Search for the cell housing the specified text and yield its [X, Y] center coordinate. 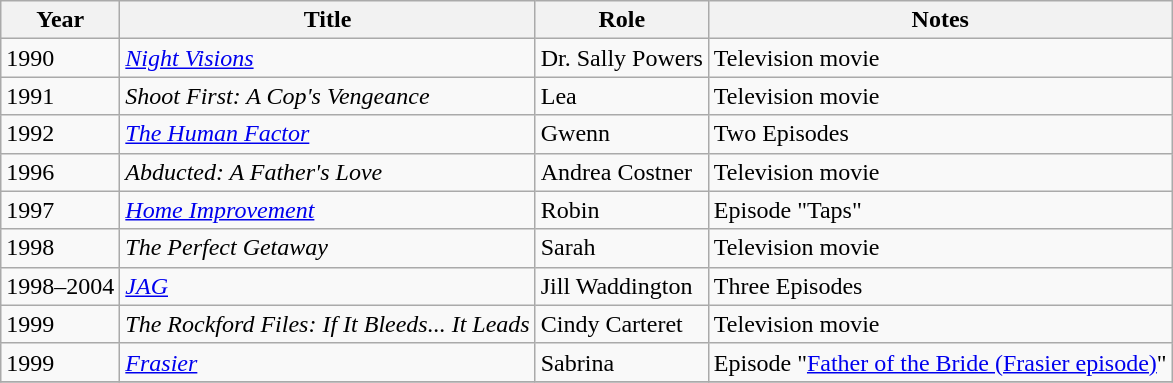
Role [622, 20]
1991 [60, 96]
Sarah [622, 248]
Sabrina [622, 362]
Two Episodes [940, 134]
Night Visions [328, 58]
Abducted: A Father's Love [328, 172]
Lea [622, 96]
Notes [940, 20]
Gwenn [622, 134]
Home Improvement [328, 210]
Year [60, 20]
Episode "Taps" [940, 210]
1997 [60, 210]
Dr. Sally Powers [622, 58]
Jill Waddington [622, 286]
Frasier [328, 362]
Title [328, 20]
The Perfect Getaway [328, 248]
1996 [60, 172]
1992 [60, 134]
JAG [328, 286]
Andrea Costner [622, 172]
The Human Factor [328, 134]
1998 [60, 248]
Robin [622, 210]
Cindy Carteret [622, 324]
Three Episodes [940, 286]
Episode "Father of the Bride (Frasier episode)" [940, 362]
1990 [60, 58]
Shoot First: A Cop's Vengeance [328, 96]
1998–2004 [60, 286]
The Rockford Files: If It Bleeds... It Leads [328, 324]
